Identify which cell holds the provided text, then report its (x, y) central coordinate. 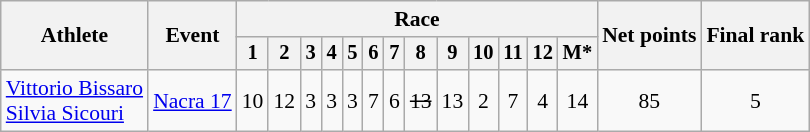
Race (417, 19)
85 (649, 100)
8 (421, 54)
M* (578, 54)
Athlete (74, 36)
Net points (649, 36)
1 (253, 54)
Nacra 17 (192, 100)
Event (192, 36)
9 (453, 54)
Vittorio BissaroSilvia Sicouri (74, 100)
Final rank (755, 36)
14 (578, 100)
11 (512, 54)
